Find where the given text appears and provide that cell's center as (x, y) coordinate. 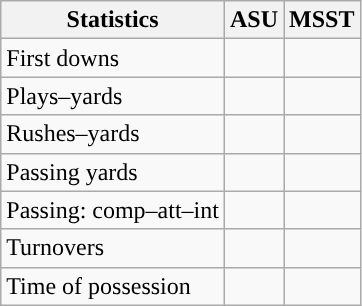
First downs (113, 58)
MSST (322, 20)
Rushes–yards (113, 134)
ASU (254, 20)
Passing yards (113, 172)
Turnovers (113, 248)
Plays–yards (113, 96)
Passing: comp–att–int (113, 210)
Time of possession (113, 286)
Statistics (113, 20)
